From the cell containing the given text, extract its center point as [X, Y] coordinate. 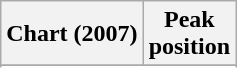
Peakposition [189, 34]
Chart (2007) [72, 34]
